Provide the (x, y) coordinate of the cell's center where the given text is located.  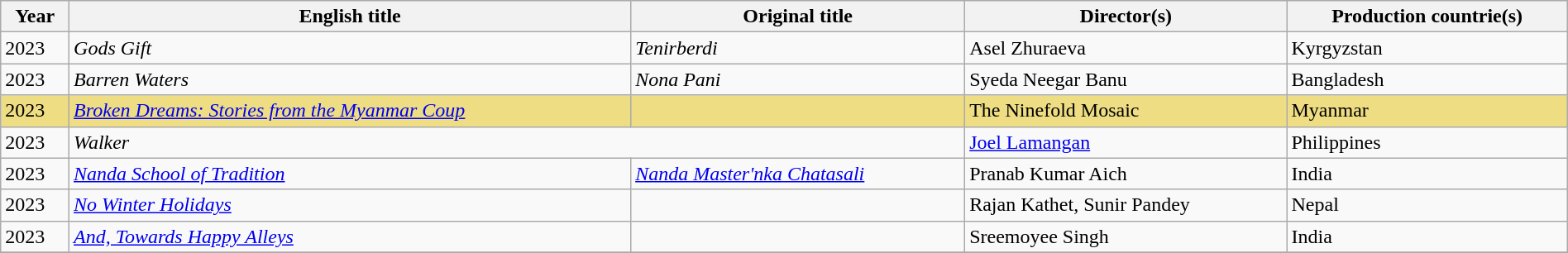
Myanmar (1427, 111)
Broken Dreams: Stories from the Myanmar Coup (351, 111)
Kyrgyzstan (1427, 48)
Pranab Kumar Aich (1126, 174)
Walker (518, 142)
Bangladesh (1427, 79)
English title (351, 17)
Nanda School of Tradition (351, 174)
Original title (798, 17)
Production countrie(s) (1427, 17)
Director(s) (1126, 17)
Sreemoyee Singh (1126, 236)
Nepal (1427, 205)
And, Towards Happy Alleys (351, 236)
Barren Waters (351, 79)
Nanda Master'nka Chatasali (798, 174)
Gods Gift (351, 48)
Philippines (1427, 142)
Nona Pani (798, 79)
No Winter Holidays (351, 205)
Year (35, 17)
Rajan Kathet, Sunir Pandey (1126, 205)
Syeda Neegar Banu (1126, 79)
Asel Zhuraeva (1126, 48)
The Ninefold Mosaic (1126, 111)
Joel Lamangan (1126, 142)
Tenirberdi (798, 48)
